Return (x, y) of the center of cell containing provided text 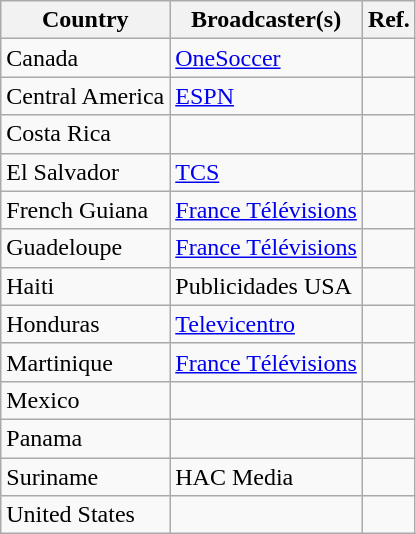
Martinique (86, 362)
OneSoccer (266, 58)
TCS (266, 172)
French Guiana (86, 210)
Broadcaster(s) (266, 20)
El Salvador (86, 172)
Publicidades USA (266, 286)
Televicentro (266, 324)
Haiti (86, 286)
United States (86, 515)
ESPN (266, 96)
Ref. (388, 20)
Central America (86, 96)
Guadeloupe (86, 248)
Costa Rica (86, 134)
Honduras (86, 324)
Suriname (86, 477)
Mexico (86, 400)
Panama (86, 438)
HAC Media (266, 477)
Country (86, 20)
Canada (86, 58)
